Provide the (X, Y) coordinate of the cell's center where the given text is located.  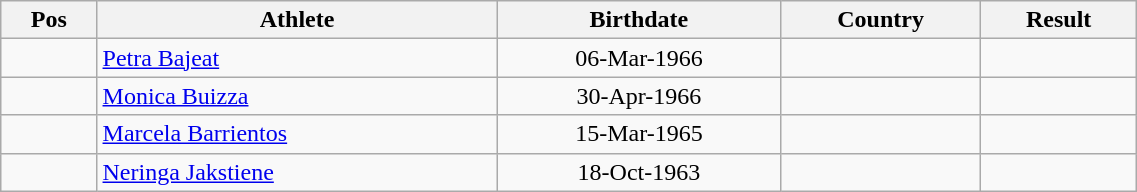
15-Mar-1965 (638, 134)
06-Mar-1966 (638, 58)
Neringa Jakstiene (297, 172)
Monica Buizza (297, 96)
Petra Bajeat (297, 58)
Birthdate (638, 20)
Athlete (297, 20)
Result (1059, 20)
30-Apr-1966 (638, 96)
Country (881, 20)
18-Oct-1963 (638, 172)
Marcela Barrientos (297, 134)
Pos (49, 20)
